Scan for the cell matching the given text and deliver its (x, y) coordinate at center. 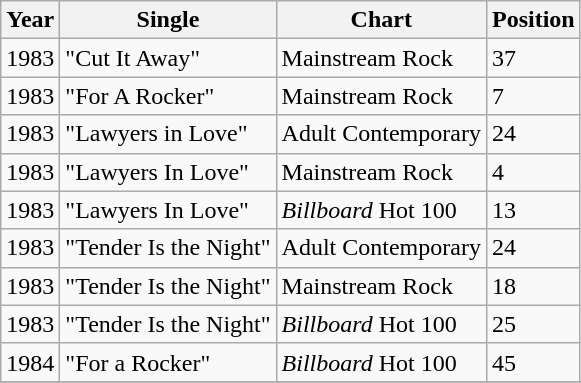
"For A Rocker" (168, 96)
37 (533, 58)
"Cut It Away" (168, 58)
7 (533, 96)
Single (168, 20)
45 (533, 362)
4 (533, 172)
18 (533, 286)
Year (30, 20)
25 (533, 324)
"For a Rocker" (168, 362)
13 (533, 210)
1984 (30, 362)
"Lawyers in Love" (168, 134)
Chart (381, 20)
Position (533, 20)
